Locate the cell with the specified text and output its [X, Y] center coordinate. 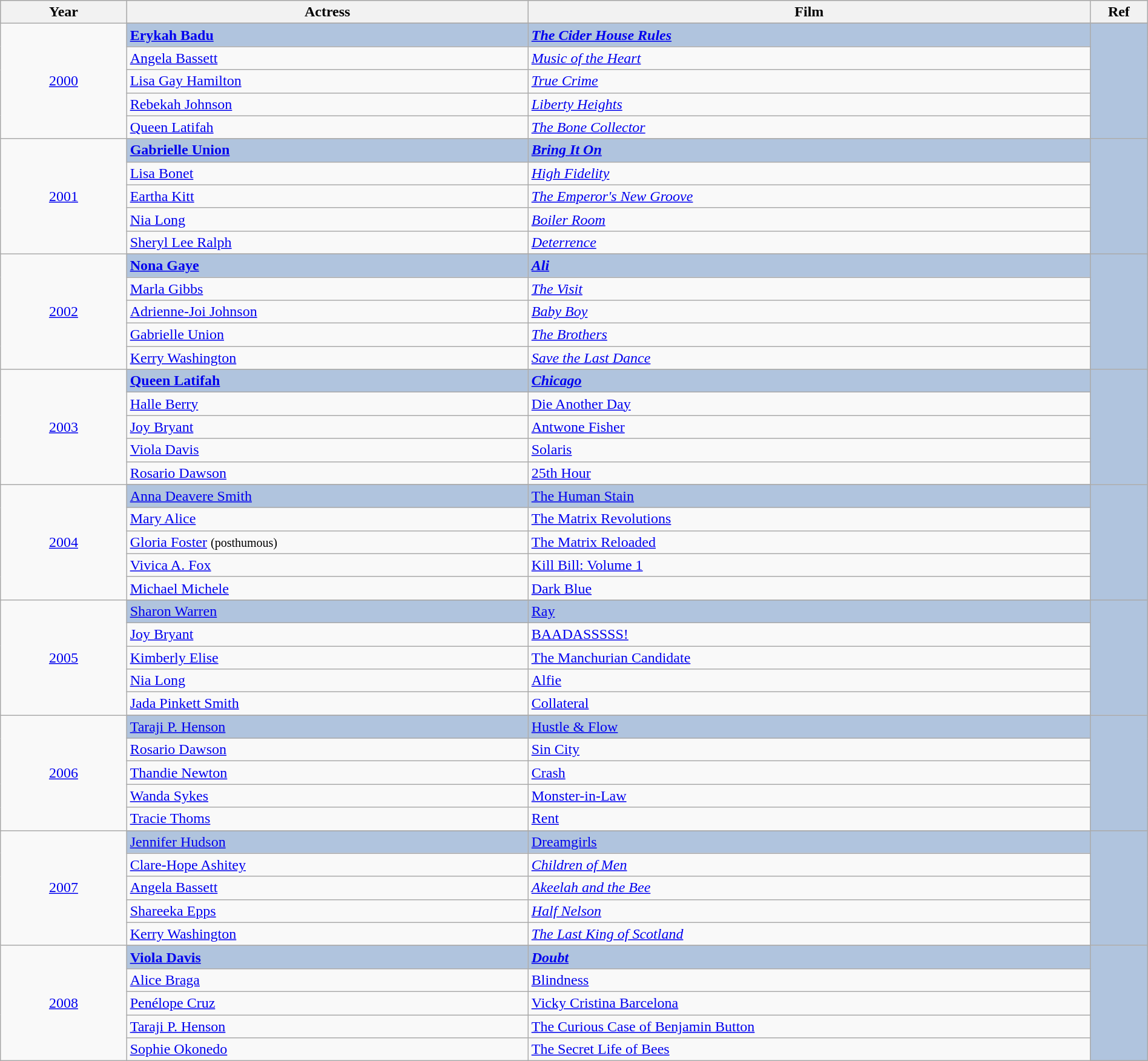
Liberty Heights [809, 104]
2003 [64, 427]
Boiler Room [809, 219]
Jennifer Hudson [327, 842]
Kimberly Elise [327, 657]
Crash [809, 773]
2004 [64, 542]
The Brothers [809, 335]
Actress [327, 12]
Ali [809, 265]
Bring It On [809, 150]
2001 [64, 196]
Clare-Hope Ashitey [327, 865]
2002 [64, 311]
Halle Berry [327, 404]
Sophie Okonedo [327, 1049]
Vivica A. Fox [327, 565]
Lisa Bonet [327, 173]
Monster-in-Law [809, 796]
Michael Michele [327, 588]
2007 [64, 888]
Deterrence [809, 242]
Sheryl Lee Ralph [327, 242]
The Cider House Rules [809, 35]
Sin City [809, 750]
High Fidelity [809, 173]
Shareeka Epps [327, 911]
Doubt [809, 957]
Half Nelson [809, 911]
Nona Gaye [327, 265]
Antwone Fisher [809, 427]
Music of the Heart [809, 58]
Blindness [809, 980]
The Human Stain [809, 496]
Die Another Day [809, 404]
Dreamgirls [809, 842]
The Matrix Revolutions [809, 519]
Adrienne-Joi Johnson [327, 312]
Marla Gibbs [327, 289]
2005 [64, 657]
Anna Deavere Smith [327, 496]
Vicky Cristina Barcelona [809, 1003]
Jada Pinkett Smith [327, 704]
Collateral [809, 704]
Akeelah and the Bee [809, 888]
Alice Braga [327, 980]
Wanda Sykes [327, 796]
Film [809, 12]
Tracie Thoms [327, 819]
2000 [64, 81]
Kill Bill: Volume 1 [809, 565]
2006 [64, 773]
Thandie Newton [327, 773]
The Visit [809, 289]
Solaris [809, 450]
Hustle & Flow [809, 727]
Ref [1119, 12]
Lisa Gay Hamilton [327, 81]
Rent [809, 819]
Rebekah Johnson [327, 104]
2008 [64, 1003]
The Manchurian Candidate [809, 657]
Eartha Kitt [327, 196]
The Emperor's New Groove [809, 196]
Save the Last Dance [809, 358]
BAADASSSSS! [809, 634]
Chicago [809, 381]
True Crime [809, 81]
The Curious Case of Benjamin Button [809, 1026]
Baby Boy [809, 312]
The Secret Life of Bees [809, 1049]
Alfie [809, 681]
Gloria Foster (posthumous) [327, 542]
Sharon Warren [327, 611]
Mary Alice [327, 519]
25th Hour [809, 473]
The Bone Collector [809, 127]
Year [64, 12]
Penélope Cruz [327, 1003]
The Last King of Scotland [809, 934]
Children of Men [809, 865]
Dark Blue [809, 588]
Erykah Badu [327, 35]
The Matrix Reloaded [809, 542]
Ray [809, 611]
